Determine the (X, Y) coordinate at the center of the cell enclosing the given text.  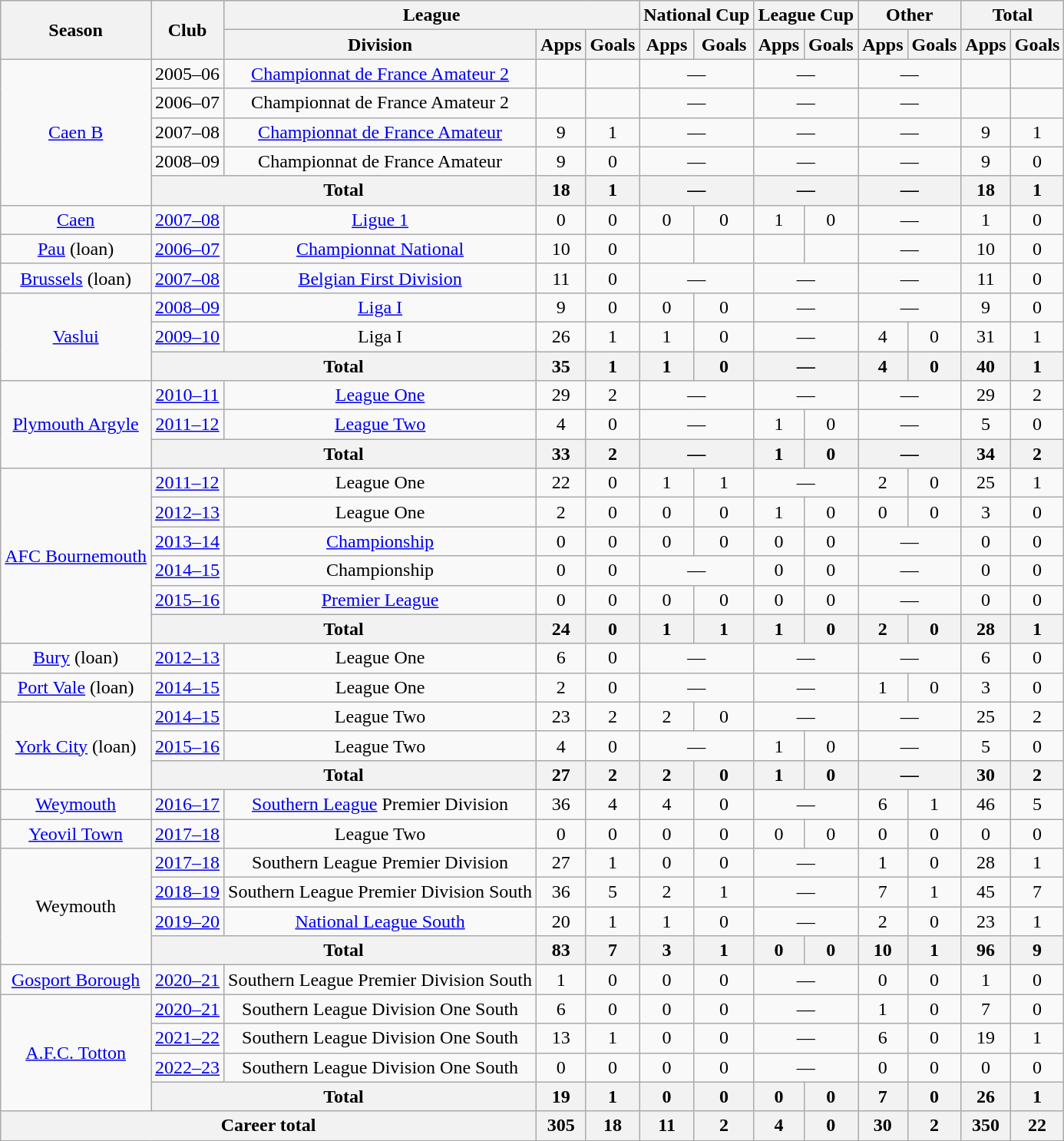
2009–10 (187, 336)
Yeovil Town (76, 833)
Gosport Borough (76, 980)
Other (910, 15)
Season (76, 30)
Caen B (76, 132)
League (431, 15)
Vaslui (76, 336)
Club (187, 30)
Plymouth Argyle (76, 425)
2022–23 (187, 1067)
83 (561, 951)
Division (381, 45)
AFC Bournemouth (76, 556)
York City (loan) (76, 746)
305 (561, 1126)
31 (986, 336)
2016–17 (187, 804)
Premier League (381, 600)
Caen (76, 220)
2005–06 (187, 74)
13 (561, 1038)
Career total (269, 1126)
46 (986, 804)
40 (986, 366)
A.F.C. Totton (76, 1053)
20 (561, 921)
350 (986, 1126)
35 (561, 366)
Championnat National (381, 249)
24 (561, 629)
34 (986, 454)
2018–19 (187, 892)
45 (986, 892)
Port Vale (loan) (76, 687)
2010–11 (187, 395)
2013–14 (187, 541)
National League South (381, 921)
Belgian First Division (381, 278)
Ligue 1 (381, 220)
League Cup (806, 15)
National Cup (697, 15)
Brussels (loan) (76, 278)
96 (986, 951)
Bury (loan) (76, 658)
33 (561, 454)
2021–22 (187, 1038)
2019–20 (187, 921)
Pau (loan) (76, 249)
